From the cell containing the given text, extract its center point as [x, y] coordinate. 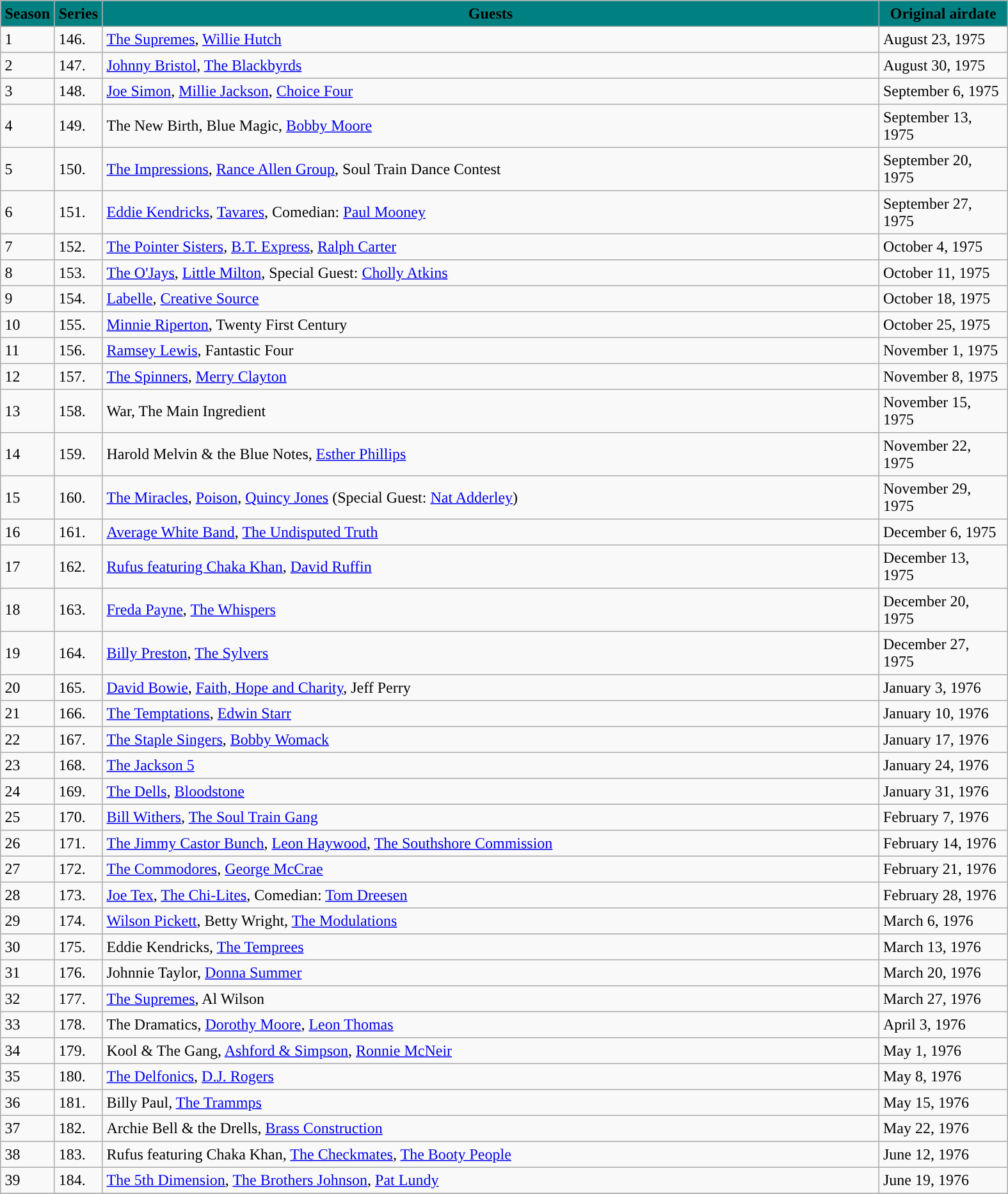
32 [28, 999]
179. [78, 1051]
156. [78, 350]
January 3, 1976 [943, 688]
January 17, 1976 [943, 739]
157. [78, 376]
Series [78, 13]
4 [28, 126]
11 [28, 350]
1 [28, 39]
14 [28, 455]
August 23, 1975 [943, 39]
148. [78, 91]
November 1, 1975 [943, 350]
December 6, 1975 [943, 532]
War, The Main Ingredient [491, 411]
Harold Melvin & the Blue Notes, Esther Phillips [491, 455]
174. [78, 921]
171. [78, 843]
The O'Jays, Little Milton, Special Guest: Cholly Atkins [491, 273]
The Dells, Bloodstone [491, 791]
The Jimmy Castor Bunch, Leon Haywood, The Southshore Commission [491, 843]
April 3, 1976 [943, 1024]
153. [78, 273]
24 [28, 791]
Labelle, Creative Source [491, 298]
12 [28, 376]
15 [28, 497]
20 [28, 688]
Joe Tex, The Chi-Lites, Comedian: Tom Dreesen [491, 895]
Bill Withers, The Soul Train Gang [491, 817]
146. [78, 39]
181. [78, 1102]
May 8, 1976 [943, 1076]
170. [78, 817]
2 [28, 65]
February 14, 1976 [943, 843]
The Temptations, Edwin Starr [491, 713]
26 [28, 843]
158. [78, 411]
169. [78, 791]
February 21, 1976 [943, 869]
180. [78, 1076]
21 [28, 713]
The Delfonics, D.J. Rogers [491, 1076]
Johnny Bristol, The Blackbyrds [491, 65]
Eddie Kendricks, The Temprees [491, 947]
Johnnie Taylor, Donna Summer [491, 972]
5 [28, 169]
Eddie Kendricks, Tavares, Comedian: Paul Mooney [491, 213]
154. [78, 298]
33 [28, 1024]
Average White Band, The Undisputed Truth [491, 532]
The Dramatics, Dorothy Moore, Leon Thomas [491, 1024]
May 22, 1976 [943, 1128]
159. [78, 455]
28 [28, 895]
October 11, 1975 [943, 273]
October 4, 1975 [943, 246]
184. [78, 1180]
166. [78, 713]
9 [28, 298]
September 27, 1975 [943, 213]
Kool & The Gang, Ashford & Simpson, Ronnie McNeir [491, 1051]
167. [78, 739]
Ramsey Lewis, Fantastic Four [491, 350]
Rufus featuring Chaka Khan, The Checkmates, The Booty People [491, 1154]
Billy Paul, The Trammps [491, 1102]
168. [78, 765]
165. [78, 688]
Wilson Pickett, Betty Wright, The Modulations [491, 921]
Joe Simon, Millie Jackson, Choice Four [491, 91]
May 1, 1976 [943, 1051]
The Commodores, George McCrae [491, 869]
The Supremes, Al Wilson [491, 999]
37 [28, 1128]
25 [28, 817]
The Pointer Sisters, B.T. Express, Ralph Carter [491, 246]
161. [78, 532]
16 [28, 532]
39 [28, 1180]
The Spinners, Merry Clayton [491, 376]
178. [78, 1024]
8 [28, 273]
November 8, 1975 [943, 376]
183. [78, 1154]
The 5th Dimension, The Brothers Johnson, Pat Lundy [491, 1180]
7 [28, 246]
Billy Preston, The Sylvers [491, 653]
The Jackson 5 [491, 765]
Rufus featuring Chaka Khan, David Ruffin [491, 567]
The Miracles, Poison, Quincy Jones (Special Guest: Nat Adderley) [491, 497]
March 13, 1976 [943, 947]
Archie Bell & the Drells, Brass Construction [491, 1128]
October 18, 1975 [943, 298]
February 28, 1976 [943, 895]
31 [28, 972]
December 27, 1975 [943, 653]
Season [28, 13]
173. [78, 895]
152. [78, 246]
November 22, 1975 [943, 455]
March 27, 1976 [943, 999]
March 20, 1976 [943, 972]
162. [78, 567]
Guests [491, 13]
22 [28, 739]
Original airdate [943, 13]
September 13, 1975 [943, 126]
38 [28, 1154]
September 6, 1975 [943, 91]
177. [78, 999]
6 [28, 213]
182. [78, 1128]
June 12, 1976 [943, 1154]
30 [28, 947]
13 [28, 411]
151. [78, 213]
Minnie Riperton, Twenty First Century [491, 325]
May 15, 1976 [943, 1102]
19 [28, 653]
March 6, 1976 [943, 921]
27 [28, 869]
The Staple Singers, Bobby Womack [491, 739]
January 24, 1976 [943, 765]
November 29, 1975 [943, 497]
172. [78, 869]
February 7, 1976 [943, 817]
December 13, 1975 [943, 567]
Freda Payne, The Whispers [491, 610]
36 [28, 1102]
35 [28, 1076]
January 31, 1976 [943, 791]
175. [78, 947]
November 15, 1975 [943, 411]
June 19, 1976 [943, 1180]
The New Birth, Blue Magic, Bobby Moore [491, 126]
29 [28, 921]
18 [28, 610]
164. [78, 653]
17 [28, 567]
155. [78, 325]
January 10, 1976 [943, 713]
23 [28, 765]
The Impressions, Rance Allen Group, Soul Train Dance Contest [491, 169]
December 20, 1975 [943, 610]
147. [78, 65]
150. [78, 169]
149. [78, 126]
September 20, 1975 [943, 169]
The Supremes, Willie Hutch [491, 39]
David Bowie, Faith, Hope and Charity, Jeff Perry [491, 688]
August 30, 1975 [943, 65]
160. [78, 497]
176. [78, 972]
10 [28, 325]
163. [78, 610]
3 [28, 91]
October 25, 1975 [943, 325]
34 [28, 1051]
